Find where the given text appears and provide that cell's center as [x, y] coordinate. 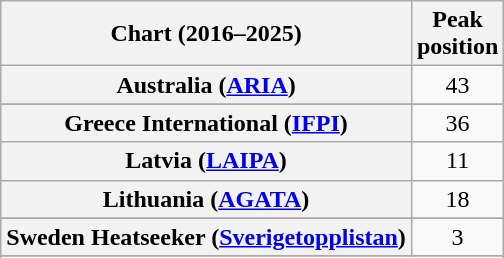
18 [457, 199]
43 [457, 85]
3 [457, 237]
36 [457, 123]
Peakposition [457, 34]
Australia (ARIA) [206, 85]
Lithuania (AGATA) [206, 199]
11 [457, 161]
Chart (2016–2025) [206, 34]
Latvia (LAIPA) [206, 161]
Greece International (IFPI) [206, 123]
Sweden Heatseeker (Sverigetopplistan) [206, 237]
